Search for the cell housing the specified text and yield its [X, Y] center coordinate. 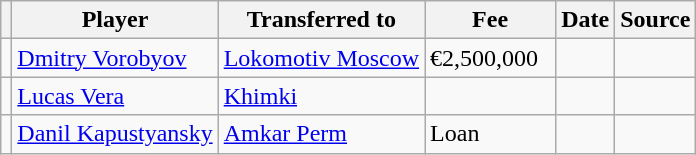
Source [656, 20]
Lucas Vera [115, 96]
Dmitry Vorobyov [115, 58]
Player [115, 20]
Danil Kapustyansky [115, 134]
Date [586, 20]
Loan [490, 134]
Khimki [321, 96]
Fee [490, 20]
Amkar Perm [321, 134]
€2,500,000 [490, 58]
Transferred to [321, 20]
Lokomotiv Moscow [321, 58]
